From the cell containing the given text, extract its center point as (x, y) coordinate. 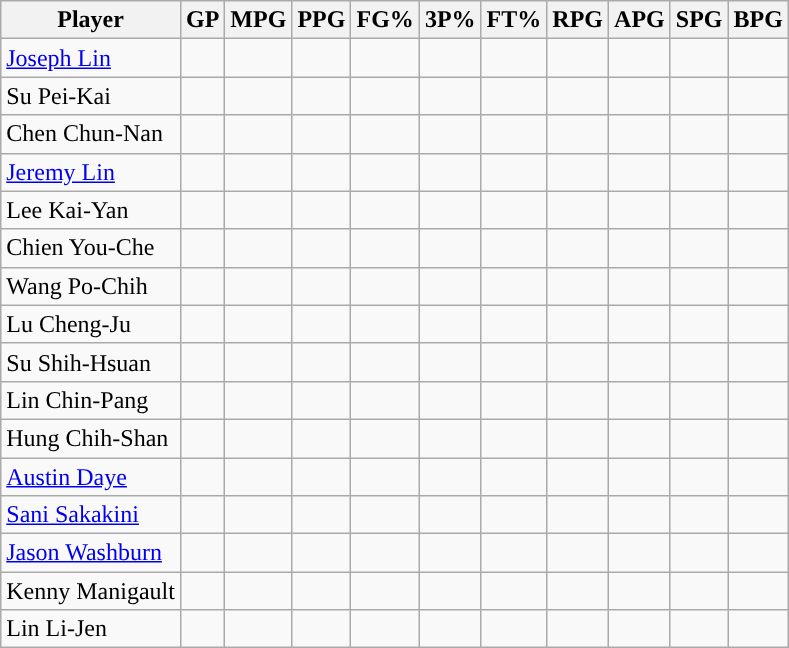
Su Pei-Kai (91, 96)
GP (202, 20)
RPG (578, 20)
Lin Li-Jen (91, 629)
3P% (450, 20)
APG (640, 20)
Chien You-Che (91, 248)
Joseph Lin (91, 58)
Su Shih-Hsuan (91, 362)
Sani Sakakini (91, 515)
Jeremy Lin (91, 172)
Chen Chun-Nan (91, 134)
PPG (322, 20)
Lee Kai-Yan (91, 210)
Wang Po-Chih (91, 286)
Hung Chih-Shan (91, 438)
Lu Cheng-Ju (91, 324)
Kenny Manigault (91, 591)
Lin Chin-Pang (91, 400)
FT% (514, 20)
SPG (699, 20)
BPG (758, 20)
Player (91, 20)
Austin Daye (91, 477)
FG% (385, 20)
MPG (258, 20)
Jason Washburn (91, 553)
